Provide the (x, y) coordinate of the cell's center where the given text is located.  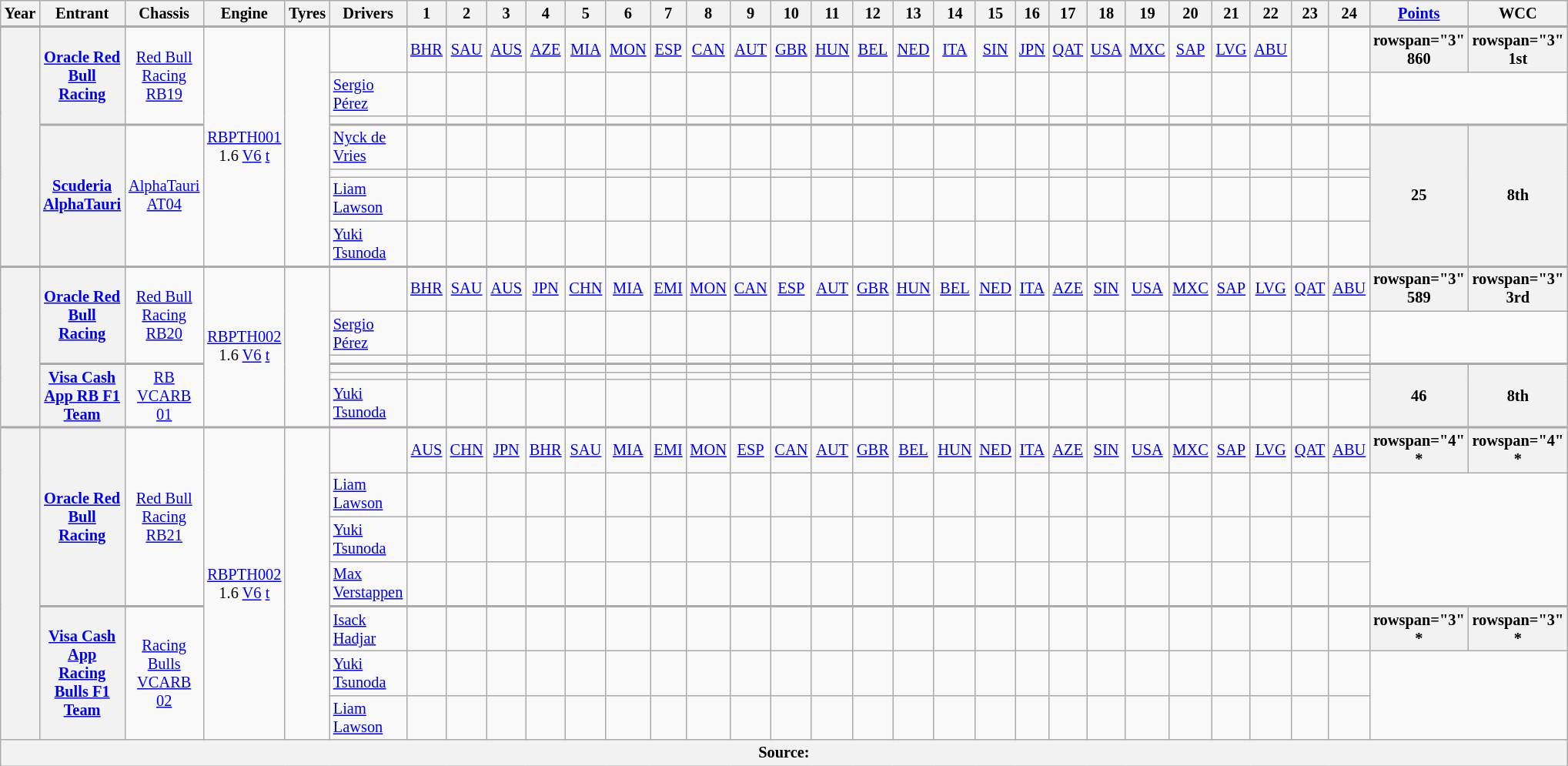
21 (1232, 13)
8 (708, 13)
22 (1270, 13)
18 (1106, 13)
12 (873, 13)
15 (995, 13)
24 (1349, 13)
Red Bull Racing RB21 (164, 517)
9 (751, 13)
Scuderia AlphaTauri (82, 195)
AlphaTauri AT04 (164, 195)
Red Bull Racing RB20 (164, 314)
4 (546, 13)
13 (914, 13)
19 (1147, 13)
10 (791, 13)
RBPTH0011.6 V6 t (244, 146)
rowspan="3" 1st (1518, 49)
Red Bull Racing RB19 (164, 75)
11 (832, 13)
Chassis (164, 13)
1 (426, 13)
rowspan="3" 860 (1419, 49)
Drivers (368, 13)
7 (668, 13)
Visa Cash App RB F1 Team (82, 396)
Max Verstappen (368, 584)
Isack Hadjar (368, 628)
Entrant (82, 13)
Nyck de Vries (368, 146)
6 (628, 13)
14 (955, 13)
46 (1419, 396)
25 (1419, 195)
Racing Bulls VCARB 02 (164, 673)
rowspan="3" 589 (1419, 288)
Tyres (307, 13)
rowspan="3" 3rd (1518, 288)
3 (506, 13)
17 (1068, 13)
Visa Cash App Racing Bulls F1 Team (82, 673)
20 (1190, 13)
Points (1419, 13)
Engine (244, 13)
Year (20, 13)
WCC (1518, 13)
5 (587, 13)
RB VCARB 01 (164, 396)
2 (466, 13)
Source: (784, 753)
23 (1310, 13)
16 (1032, 13)
